Extract the [x, y] coordinate from the center of the cell holding the provided text.  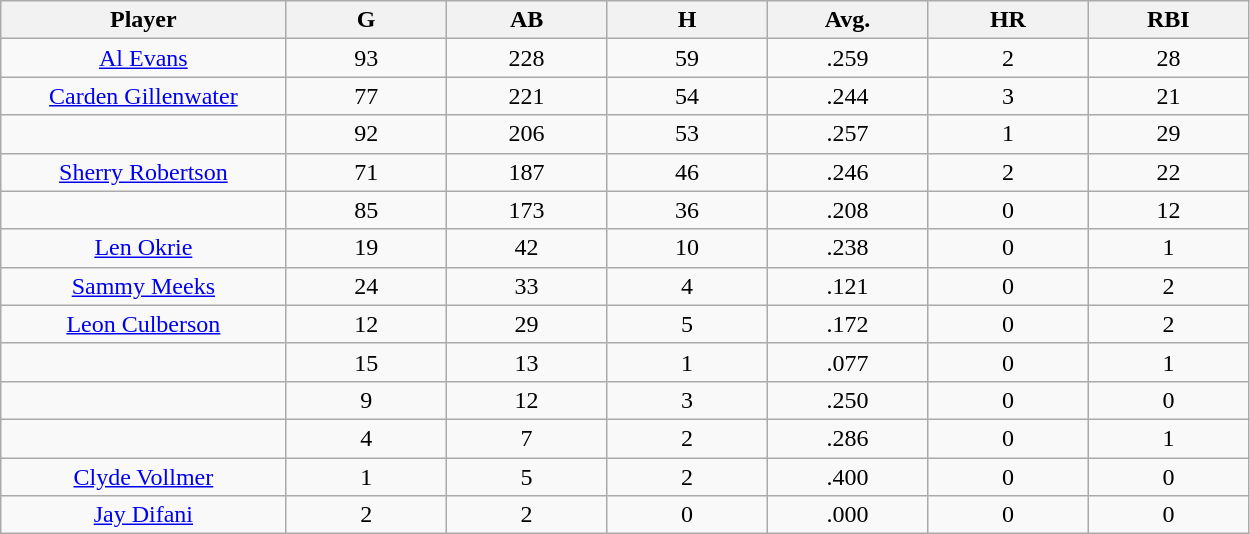
13 [526, 362]
.286 [847, 438]
.077 [847, 362]
.250 [847, 400]
228 [526, 58]
33 [526, 286]
Len Okrie [144, 248]
173 [526, 210]
HR [1008, 20]
.400 [847, 477]
187 [526, 172]
15 [366, 362]
53 [687, 134]
.246 [847, 172]
10 [687, 248]
Leon Culberson [144, 324]
RBI [1168, 20]
221 [526, 96]
71 [366, 172]
36 [687, 210]
28 [1168, 58]
21 [1168, 96]
Sherry Robertson [144, 172]
.000 [847, 515]
24 [366, 286]
.257 [847, 134]
92 [366, 134]
54 [687, 96]
9 [366, 400]
46 [687, 172]
Al Evans [144, 58]
.259 [847, 58]
G [366, 20]
Sammy Meeks [144, 286]
H [687, 20]
59 [687, 58]
19 [366, 248]
Avg. [847, 20]
Carden Gillenwater [144, 96]
Clyde Vollmer [144, 477]
93 [366, 58]
.238 [847, 248]
42 [526, 248]
22 [1168, 172]
Player [144, 20]
.121 [847, 286]
206 [526, 134]
Jay Difani [144, 515]
85 [366, 210]
77 [366, 96]
AB [526, 20]
.244 [847, 96]
.208 [847, 210]
.172 [847, 324]
7 [526, 438]
